Scan for the cell matching the given text and deliver its (X, Y) coordinate at center. 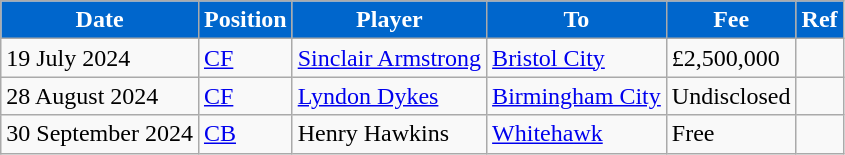
Bristol City (577, 58)
Undisclosed (731, 96)
Whitehawk (577, 134)
Position (245, 20)
Birmingham City (577, 96)
Fee (731, 20)
CB (245, 134)
Sinclair Armstrong (389, 58)
28 August 2024 (100, 96)
Date (100, 20)
Player (389, 20)
To (577, 20)
Henry Hawkins (389, 134)
Free (731, 134)
Ref (820, 20)
19 July 2024 (100, 58)
30 September 2024 (100, 134)
£2,500,000 (731, 58)
Lyndon Dykes (389, 96)
